Pinpoint the cell where the given text exists, returning its [x, y] midpoint coordinate. 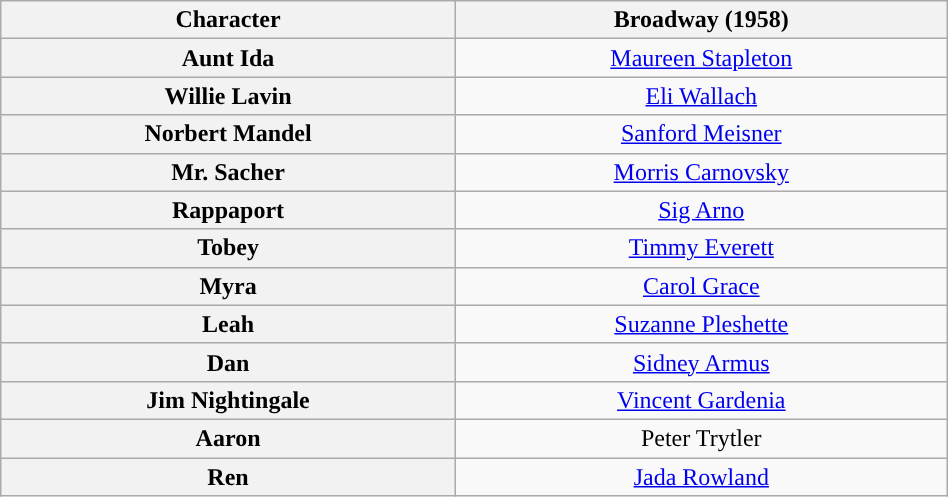
Willie Lavin [228, 96]
Character [228, 20]
Rappaport [228, 210]
Sanford Meisner [701, 134]
Dan [228, 362]
Tobey [228, 248]
Sidney Armus [701, 362]
Ren [228, 477]
Norbert Mandel [228, 134]
Carol Grace [701, 286]
Broadway (1958) [701, 20]
Suzanne Pleshette [701, 324]
Aunt Ida [228, 58]
Eli Wallach [701, 96]
Jim Nightingale [228, 400]
Peter Trytler [701, 438]
Jada Rowland [701, 477]
Leah [228, 324]
Sig Arno [701, 210]
Aaron [228, 438]
Vincent Gardenia [701, 400]
Maureen Stapleton [701, 58]
Timmy Everett [701, 248]
Morris Carnovsky [701, 172]
Myra [228, 286]
Mr. Sacher [228, 172]
